Find where the given text appears and provide that cell's center as (x, y) coordinate. 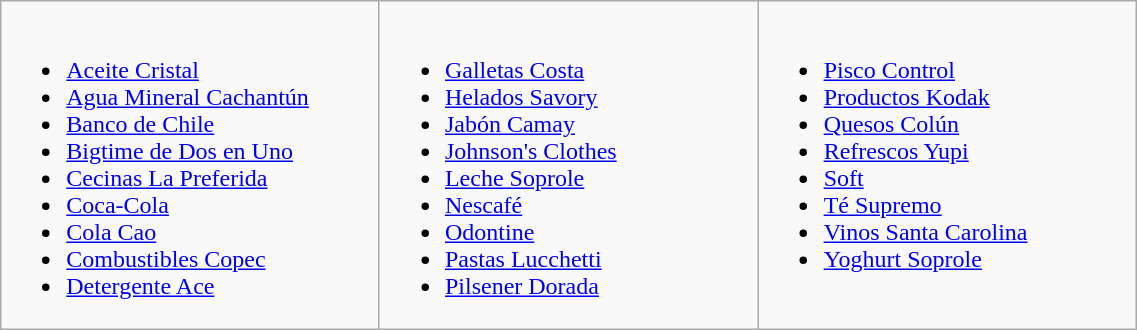
Pisco ControlProductos KodakQuesos ColúnRefrescos YupiSoftTé SupremoVinos Santa CarolinaYoghurt Soprole (948, 166)
Galletas CostaHelados SavoryJabón CamayJohnson's ClothesLeche SoproleNescaféOdontinePastas LucchettiPilsener Dorada (568, 166)
Aceite CristalAgua Mineral CachantúnBanco de ChileBigtime de Dos en UnoCecinas La PreferidaCoca-ColaCola CaoCombustibles CopecDetergente Ace (190, 166)
